Return the (X, Y) coordinate for the center point of the cell that contains the specified text.  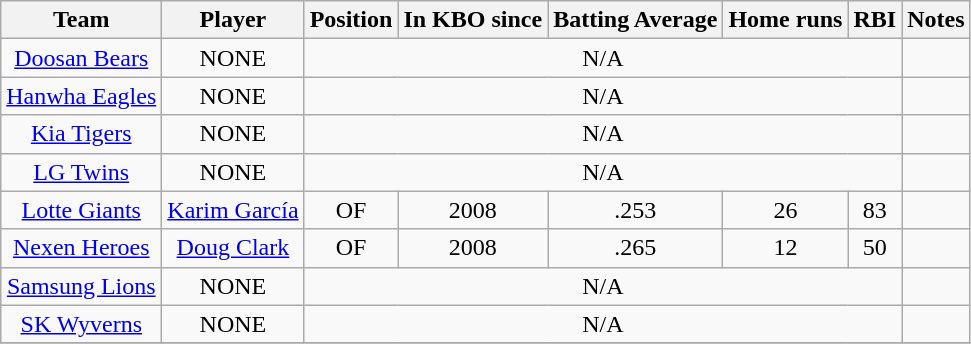
.253 (636, 210)
Nexen Heroes (82, 248)
Lotte Giants (82, 210)
LG Twins (82, 172)
26 (786, 210)
Kia Tigers (82, 134)
In KBO since (473, 20)
Player (233, 20)
.265 (636, 248)
SK Wyverns (82, 324)
Doosan Bears (82, 58)
Doug Clark (233, 248)
Home runs (786, 20)
Batting Average (636, 20)
50 (875, 248)
Position (351, 20)
RBI (875, 20)
Samsung Lions (82, 286)
Karim García (233, 210)
12 (786, 248)
83 (875, 210)
Hanwha Eagles (82, 96)
Notes (936, 20)
Team (82, 20)
